Detect which cell encompasses the target text, then output its (X, Y) center coordinate. 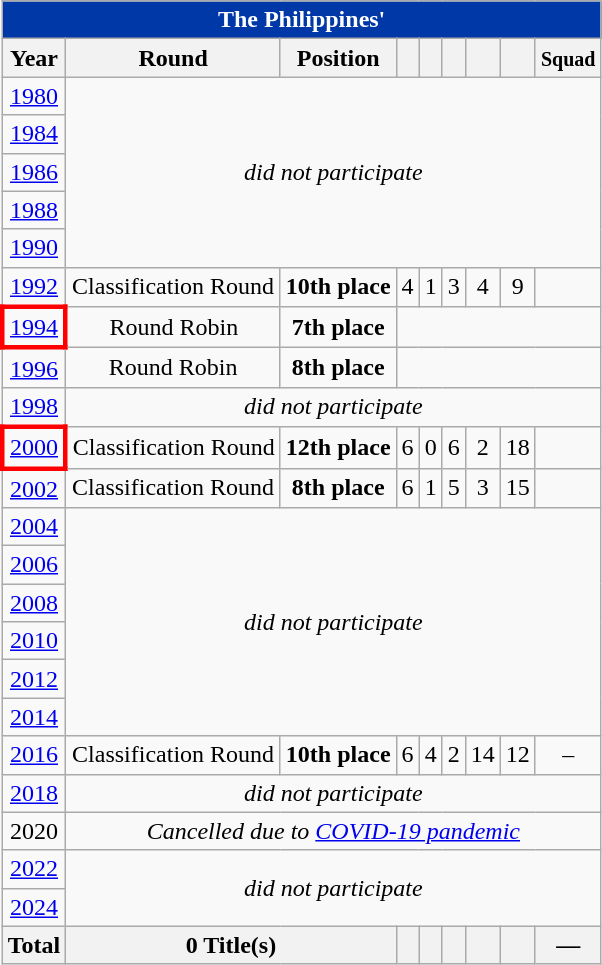
Round (174, 58)
15 (518, 488)
– (568, 755)
Squad (568, 58)
1984 (34, 134)
0 Title(s) (231, 945)
1980 (34, 96)
2006 (34, 565)
2000 (34, 448)
14 (482, 755)
5 (454, 488)
2014 (34, 717)
2010 (34, 641)
1986 (34, 172)
2004 (34, 527)
1990 (34, 248)
12 (518, 755)
2020 (34, 831)
9 (518, 287)
2012 (34, 679)
1988 (34, 210)
2024 (34, 907)
Total (34, 945)
1992 (34, 287)
12th place (338, 448)
2008 (34, 603)
2002 (34, 488)
2016 (34, 755)
Position (338, 58)
Year (34, 58)
1994 (34, 328)
2022 (34, 869)
The Philippines' (302, 20)
Cancelled due to COVID-19 pandemic (334, 831)
— (568, 945)
7th place (338, 328)
1996 (34, 368)
0 (430, 448)
2018 (34, 793)
18 (518, 448)
1998 (34, 407)
